Determine the (X, Y) coordinate at the center of the cell enclosing the given text.  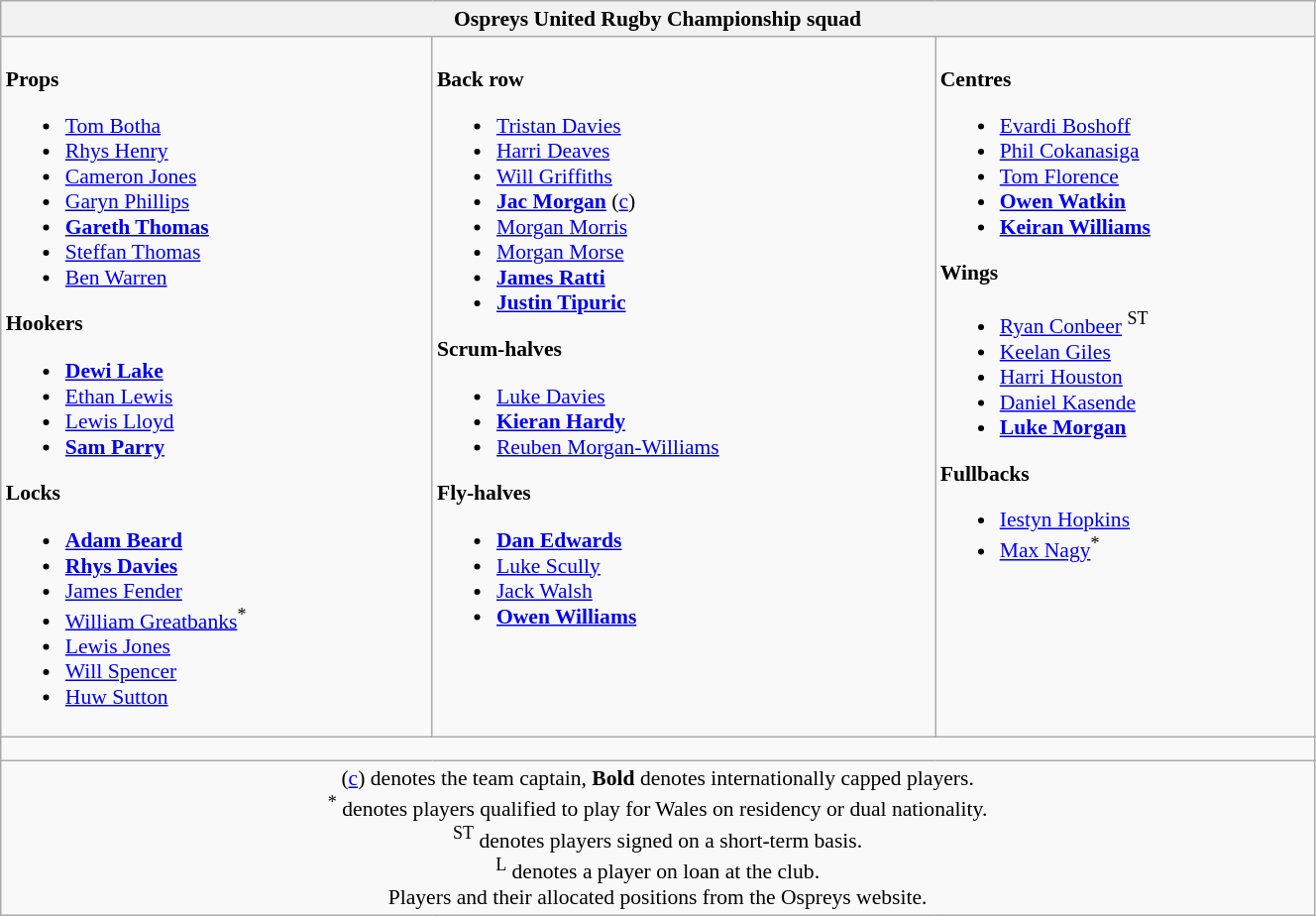
Ospreys United Rugby Championship squad (658, 19)
